From the cell containing the given text, extract its center point as [X, Y] coordinate. 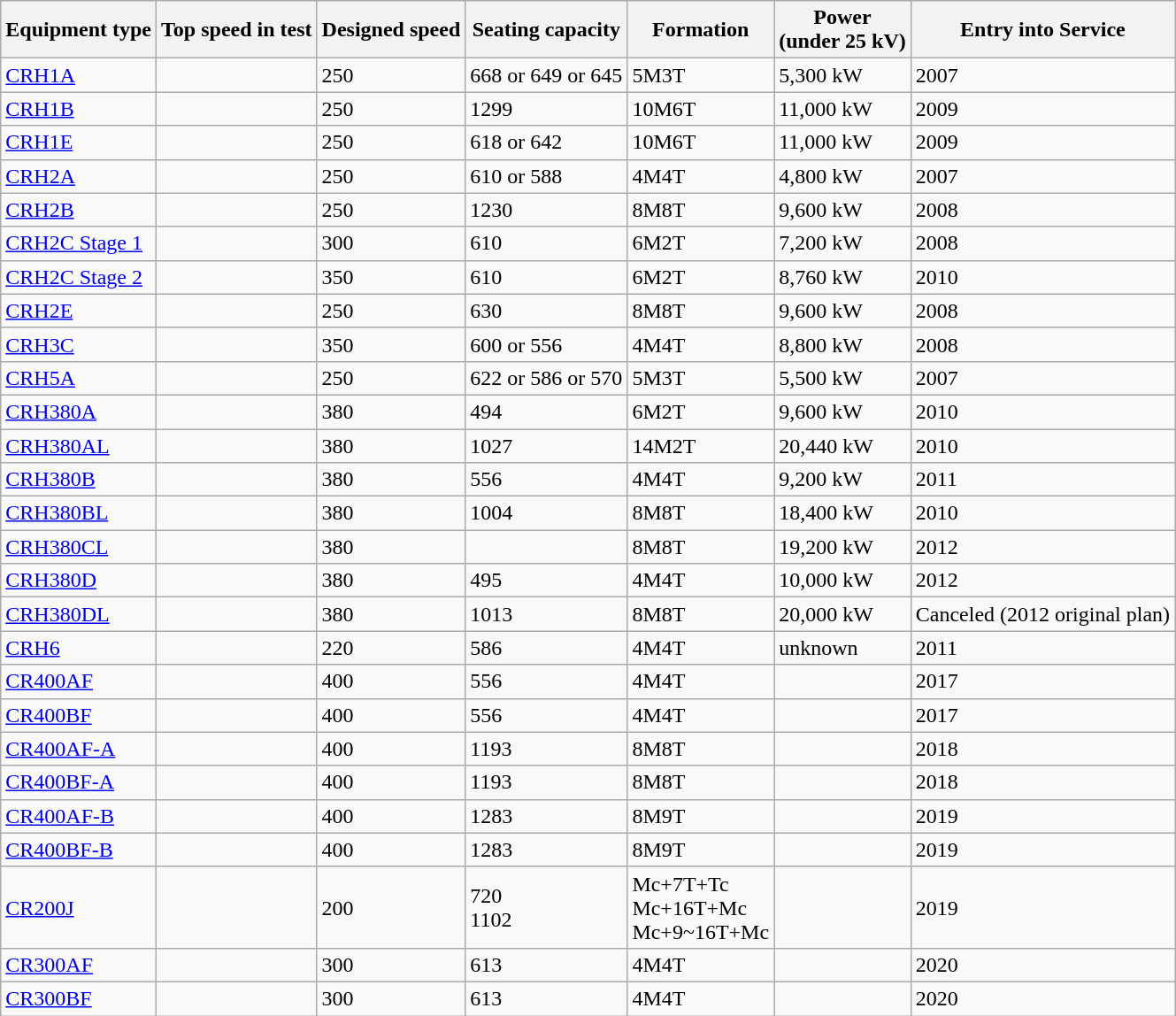
CRH6 [79, 648]
630 [547, 311]
Entry into Service [1042, 30]
CRH380A [79, 412]
CRH380CL [79, 547]
20,440 kW [842, 445]
CR300BF [79, 998]
1299 [547, 109]
8,800 kW [842, 344]
Equipment type [79, 30]
CRH380AL [79, 445]
7201102 [547, 907]
586 [547, 648]
CR200J [79, 907]
CRH2C Stage 1 [79, 243]
5,500 kW [842, 378]
CRH1B [79, 109]
600 or 556 [547, 344]
CRH5A [79, 378]
7,200 kW [842, 243]
20,000 kW [842, 614]
CRH1E [79, 142]
494 [547, 412]
618 or 642 [547, 142]
9,200 kW [842, 480]
622 or 586 or 570 [547, 378]
CRH380BL [79, 513]
CR400BF [79, 715]
unknown [842, 648]
495 [547, 581]
CR400AF [79, 681]
CRH2C Stage 2 [79, 277]
1027 [547, 445]
18,400 kW [842, 513]
CR400BF-A [79, 782]
CR400AF-B [79, 816]
1004 [547, 513]
Mc+7T+TcMc+16T+McMc+9~16T+Mc [701, 907]
668 or 649 or 645 [547, 75]
CRH2B [79, 210]
CRH380D [79, 581]
CR300AF [79, 965]
CRH1A [79, 75]
Top speed in test [237, 30]
19,200 kW [842, 547]
CRH3C [79, 344]
CRH2E [79, 311]
CR400AF-A [79, 749]
220 [391, 648]
5,300 kW [842, 75]
Seating capacity [547, 30]
Formation [701, 30]
1013 [547, 614]
1230 [547, 210]
CRH380DL [79, 614]
CR400BF-B [79, 850]
200 [391, 907]
10,000 kW [842, 581]
Power(under 25 kV) [842, 30]
8,760 kW [842, 277]
Canceled (2012 original plan) [1042, 614]
14M2T [701, 445]
4,800 kW [842, 176]
CRH2A [79, 176]
CRH380B [79, 480]
610 or 588 [547, 176]
Designed speed [391, 30]
